Return the [X, Y] coordinate for the center point of the cell that contains the specified text.  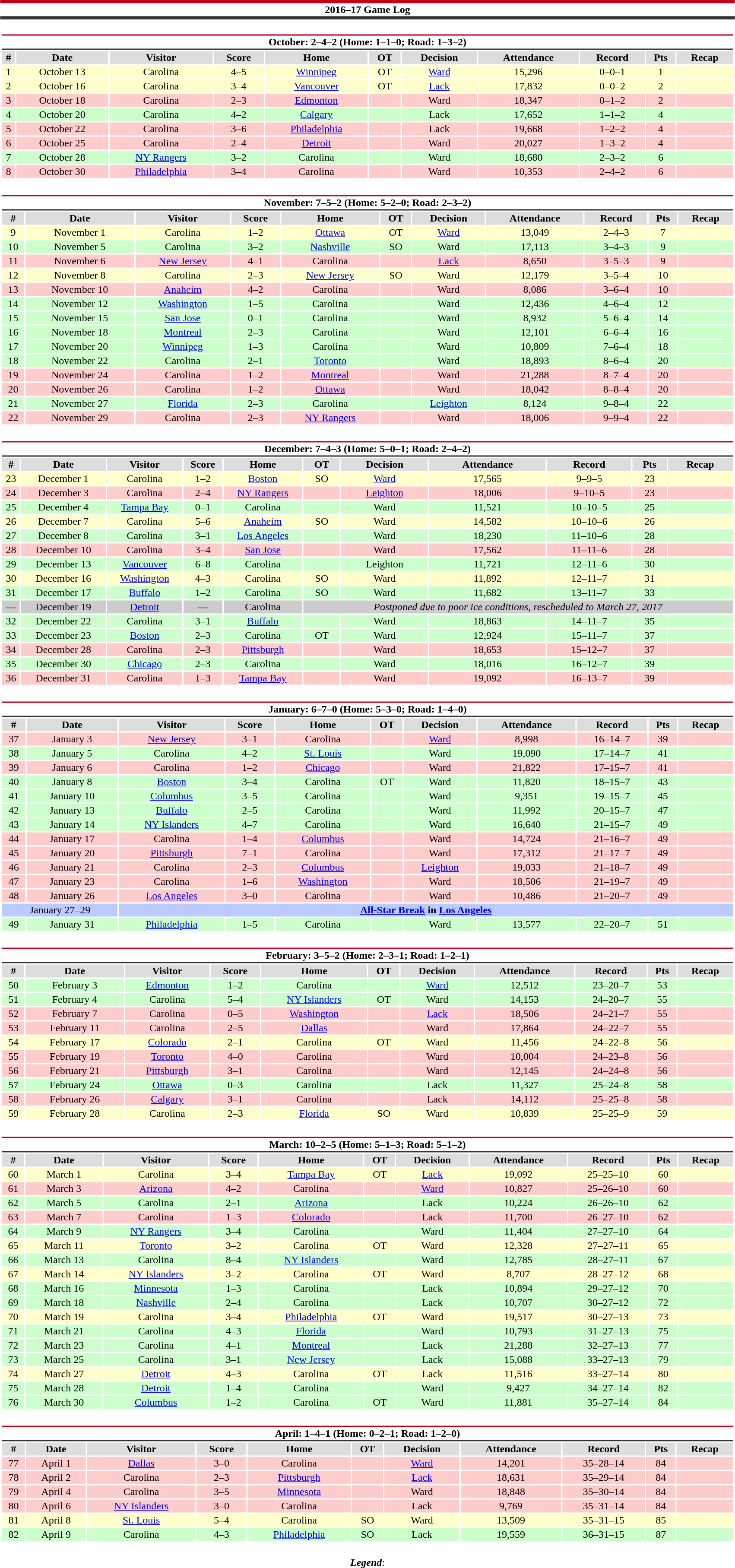
18,016 [488, 664]
12,924 [488, 635]
11,892 [488, 578]
March 14 [64, 1274]
7–1 [250, 853]
March 18 [64, 1303]
November 6 [80, 261]
4–6–4 [616, 304]
81 [13, 1520]
10,894 [518, 1288]
20,027 [529, 143]
January 31 [72, 925]
32–27–13 [608, 1345]
12,145 [525, 1071]
15,296 [529, 72]
24–20–7 [611, 1000]
29 [11, 564]
19–15–7 [612, 796]
December 19 [63, 607]
8 [9, 171]
November 22 [80, 361]
April 1 [56, 1463]
15–11–7 [589, 635]
17,565 [488, 479]
6–6–4 [616, 332]
December 16 [63, 578]
13,509 [511, 1520]
25–24–8 [611, 1085]
January 13 [72, 811]
October 22 [62, 129]
Postponed due to poor ice conditions, rescheduled to March 27, 2017 [518, 607]
March 3 [64, 1189]
30–27–13 [608, 1317]
16–12–7 [589, 664]
April 8 [56, 1520]
21,822 [526, 767]
36 [11, 678]
24–24–8 [611, 1071]
19,033 [526, 868]
3–6–4 [616, 290]
November 27 [80, 404]
50 [13, 985]
24–23–8 [611, 1057]
33–27–14 [608, 1374]
April 2 [56, 1477]
March: 10–2–5 (Home: 5–1–3; Road: 5–1–2) [367, 1144]
14,112 [525, 1099]
November 20 [80, 347]
10,809 [535, 347]
11,992 [526, 811]
11 [13, 261]
3–5–3 [616, 261]
21–20–7 [612, 896]
17–15–7 [612, 767]
January 5 [72, 754]
15,088 [518, 1360]
0–5 [235, 1014]
November 18 [80, 332]
November 29 [80, 418]
12,785 [518, 1260]
October 25 [62, 143]
11,521 [488, 507]
17,864 [525, 1028]
1–3–2 [612, 143]
30–27–12 [608, 1303]
3 [9, 101]
17,562 [488, 550]
18,680 [529, 158]
18,893 [535, 361]
28–27–11 [608, 1260]
19,090 [526, 754]
14,724 [526, 839]
March 13 [64, 1260]
December 23 [63, 635]
November 10 [80, 290]
25–25–8 [611, 1099]
December 1 [63, 479]
March 9 [64, 1231]
5–6 [203, 521]
13 [13, 290]
10,353 [529, 171]
5–6–4 [616, 318]
78 [13, 1477]
8,086 [535, 290]
52 [13, 1014]
17–14–7 [612, 754]
April 4 [56, 1492]
November 5 [80, 247]
January 10 [72, 796]
57 [13, 1085]
17,312 [526, 853]
54 [13, 1042]
October 13 [62, 72]
85 [661, 1520]
February 24 [75, 1085]
8,998 [526, 739]
November 15 [80, 318]
10–10–6 [589, 521]
14,201 [511, 1463]
35–27–14 [608, 1402]
21 [13, 404]
1–2–2 [612, 129]
January: 6–7–0 (Home: 5–3–0; Road: 1–4–0) [367, 709]
13–11–7 [589, 593]
24–22–8 [611, 1042]
21–15–7 [612, 824]
5 [9, 129]
February 28 [75, 1114]
8,124 [535, 404]
69 [13, 1303]
9–8–4 [616, 404]
February 19 [75, 1057]
9,351 [526, 796]
9,427 [518, 1388]
22–20–7 [612, 925]
31–27–13 [608, 1331]
11,404 [518, 1231]
December 3 [63, 493]
March 19 [64, 1317]
38 [14, 754]
0–3 [235, 1085]
January 14 [72, 824]
March 7 [64, 1217]
December 13 [63, 564]
February 7 [75, 1014]
February 3 [75, 985]
19,668 [529, 129]
71 [13, 1331]
12,101 [535, 332]
13,049 [535, 233]
4–5 [239, 72]
March 21 [64, 1331]
10,839 [525, 1114]
18,863 [488, 621]
16–14–7 [612, 739]
18,230 [488, 536]
25–26–10 [608, 1189]
16–13–7 [589, 678]
March 11 [64, 1246]
17,832 [529, 86]
27–27–11 [608, 1246]
March 25 [64, 1360]
2016–17 Game Log [367, 10]
January 21 [72, 868]
21–17–7 [612, 853]
12,436 [535, 304]
14,582 [488, 521]
November 24 [80, 375]
6–8 [203, 564]
11,516 [518, 1374]
March 1 [64, 1174]
12,179 [535, 275]
29–27–12 [608, 1288]
24–22–7 [611, 1028]
18–15–7 [612, 782]
16,640 [526, 824]
26–26–10 [608, 1203]
12,512 [525, 985]
25–25–10 [608, 1174]
18,347 [529, 101]
January 23 [72, 881]
19 [13, 375]
11,700 [518, 1217]
January 20 [72, 853]
15 [13, 318]
63 [13, 1217]
35–28–14 [604, 1463]
March 5 [64, 1203]
11,682 [488, 593]
February 21 [75, 1071]
2–4–2 [612, 171]
35–31–14 [604, 1506]
8–4 [234, 1260]
10,486 [526, 896]
17 [13, 347]
87 [661, 1534]
24–21–7 [611, 1014]
34 [11, 650]
11,327 [525, 1085]
7–6–4 [616, 347]
January 6 [72, 767]
15–12–7 [589, 650]
18,653 [488, 650]
11,456 [525, 1042]
October 28 [62, 158]
14,153 [525, 1000]
3–4–3 [616, 247]
18,848 [511, 1492]
0–1–2 [612, 101]
October 30 [62, 171]
8,707 [518, 1274]
2–4–3 [616, 233]
74 [13, 1374]
8,932 [535, 318]
9,769 [511, 1506]
23–20–7 [611, 985]
26–27–10 [608, 1217]
14–11–7 [589, 621]
9–9–5 [589, 479]
November 1 [80, 233]
18,042 [535, 389]
19,517 [518, 1317]
3–5–4 [616, 275]
76 [13, 1402]
35–31–15 [604, 1520]
18,631 [511, 1477]
21–16–7 [612, 839]
0–0–2 [612, 86]
8–8–4 [616, 389]
11–10–6 [589, 536]
33–27–13 [608, 1360]
21–18–7 [612, 868]
10,707 [518, 1303]
October: 2–4–2 (Home: 1–1–0; Road: 1–3–2) [367, 42]
December: 7–4–3 (Home: 5–0–1; Road: 2–4–2) [367, 449]
April 9 [56, 1534]
66 [13, 1260]
March 16 [64, 1288]
9–10–5 [589, 493]
21–19–7 [612, 881]
December 10 [63, 550]
January 3 [72, 739]
January 27–29 [60, 910]
December 22 [63, 621]
19,559 [511, 1534]
34–27–14 [608, 1388]
April 6 [56, 1506]
February: 3–5–2 (Home: 2–3–1; Road: 1–2–1) [367, 955]
61 [13, 1189]
8–6–4 [616, 361]
27 [11, 536]
11–11–6 [589, 550]
November 12 [80, 304]
8,650 [535, 261]
40 [14, 782]
1–6 [250, 881]
0–0–1 [612, 72]
November 26 [80, 389]
December 31 [63, 678]
10,224 [518, 1203]
February 17 [75, 1042]
42 [14, 811]
October 16 [62, 86]
February 11 [75, 1028]
December 17 [63, 593]
12,328 [518, 1246]
October 18 [62, 101]
10,793 [518, 1331]
February 26 [75, 1099]
20–15–7 [612, 811]
11,881 [518, 1402]
3–6 [239, 129]
1–1–2 [612, 114]
17,113 [535, 247]
24 [11, 493]
November 8 [80, 275]
10,827 [518, 1189]
13,577 [526, 925]
December 8 [63, 536]
9–9–4 [616, 418]
8–7–4 [616, 375]
27–27–10 [608, 1231]
December 4 [63, 507]
11,721 [488, 564]
December 7 [63, 521]
4–0 [235, 1057]
April: 1–4–1 (Home: 0–2–1; Road: 1–2–0) [367, 1434]
March 30 [64, 1402]
32 [11, 621]
12–11–6 [589, 564]
February 4 [75, 1000]
25–25–9 [611, 1114]
March 28 [64, 1388]
November: 7–5–2 (Home: 5–2–0; Road: 2–3–2) [367, 203]
12–11–7 [589, 578]
October 20 [62, 114]
January 8 [72, 782]
4–7 [250, 824]
March 27 [64, 1374]
35–29–14 [604, 1477]
December 28 [63, 650]
December 30 [63, 664]
46 [14, 868]
48 [14, 896]
36–31–15 [604, 1534]
17,652 [529, 114]
January 26 [72, 896]
March 23 [64, 1345]
January 17 [72, 839]
44 [14, 839]
10–10–5 [589, 507]
10,004 [525, 1057]
2–3–2 [612, 158]
11,820 [526, 782]
35–30–14 [604, 1492]
28–27–12 [608, 1274]
All-Star Break in Los Angeles [426, 910]
